Determine the [X, Y] coordinate at the center of the cell enclosing the given text.  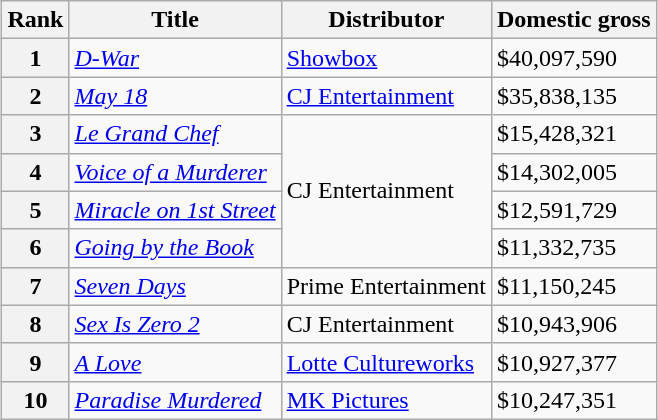
$14,302,005 [574, 172]
8 [36, 324]
2 [36, 96]
Title [175, 20]
Lotte Cultureworks [386, 362]
$40,097,590 [574, 58]
$12,591,729 [574, 210]
Distributor [386, 20]
D-War [175, 58]
$10,927,377 [574, 362]
7 [36, 286]
Seven Days [175, 286]
3 [36, 134]
$10,247,351 [574, 400]
Le Grand Chef [175, 134]
$35,838,135 [574, 96]
Sex Is Zero 2 [175, 324]
9 [36, 362]
$10,943,906 [574, 324]
Showbox [386, 58]
MK Pictures [386, 400]
4 [36, 172]
5 [36, 210]
6 [36, 248]
Miracle on 1st Street [175, 210]
$15,428,321 [574, 134]
Prime Entertainment [386, 286]
Rank [36, 20]
A Love [175, 362]
May 18 [175, 96]
$11,332,735 [574, 248]
Going by the Book [175, 248]
Domestic gross [574, 20]
1 [36, 58]
10 [36, 400]
Voice of a Murderer [175, 172]
$11,150,245 [574, 286]
Paradise Murdered [175, 400]
